Detect which cell encompasses the target text, then output its (x, y) center coordinate. 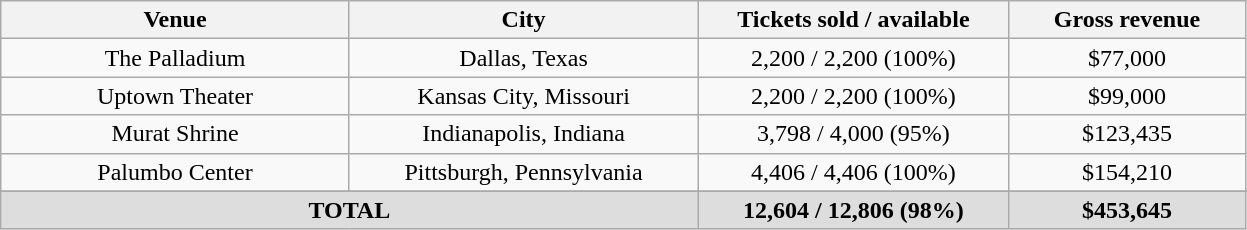
Kansas City, Missouri (524, 96)
Venue (176, 20)
$154,210 (1127, 172)
Gross revenue (1127, 20)
4,406 / 4,406 (100%) (854, 172)
3,798 / 4,000 (95%) (854, 134)
Uptown Theater (176, 96)
Murat Shrine (176, 134)
$123,435 (1127, 134)
Palumbo Center (176, 172)
$99,000 (1127, 96)
$77,000 (1127, 58)
12,604 / 12,806 (98%) (854, 210)
The Palladium (176, 58)
TOTAL (350, 210)
City (524, 20)
Indianapolis, Indiana (524, 134)
Dallas, Texas (524, 58)
$453,645 (1127, 210)
Pittsburgh, Pennsylvania (524, 172)
Tickets sold / available (854, 20)
